Return [x, y] of the center of cell containing provided text 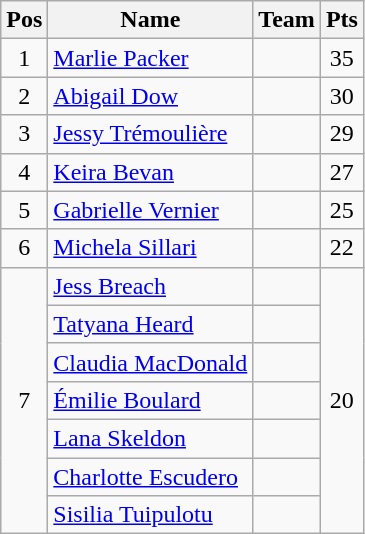
Jessy Trémoulière [150, 134]
Lana Skeldon [150, 438]
Abigail Dow [150, 96]
Charlotte Escudero [150, 477]
Émilie Boulard [150, 400]
Name [150, 20]
1 [24, 58]
Sisilia Tuipulotu [150, 515]
5 [24, 210]
4 [24, 172]
Pos [24, 20]
29 [342, 134]
2 [24, 96]
Jess Breach [150, 286]
35 [342, 58]
22 [342, 248]
Michela Sillari [150, 248]
Pts [342, 20]
Claudia MacDonald [150, 362]
7 [24, 400]
30 [342, 96]
3 [24, 134]
Keira Bevan [150, 172]
27 [342, 172]
20 [342, 400]
Marlie Packer [150, 58]
6 [24, 248]
Gabrielle Vernier [150, 210]
Team [287, 20]
Tatyana Heard [150, 324]
25 [342, 210]
